Return (x, y) of the center of cell containing provided text 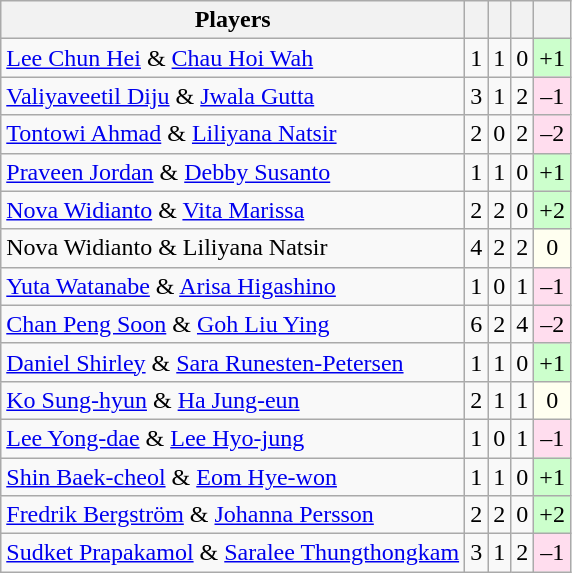
Praveen Jordan & Debby Susanto (233, 172)
Yuta Watanabe & Arisa Higashino (233, 286)
Shin Baek-cheol & Eom Hye-won (233, 477)
Daniel Shirley & Sara Runesten-Petersen (233, 362)
Ko Sung-hyun & Ha Jung-eun (233, 400)
Lee Chun Hei & Chau Hoi Wah (233, 58)
6 (476, 324)
Chan Peng Soon & Goh Liu Ying (233, 324)
Nova Widianto & Vita Marissa (233, 210)
Tontowi Ahmad & Liliyana Natsir (233, 134)
Players (233, 20)
Nova Widianto & Liliyana Natsir (233, 248)
Sudket Prapakamol & Saralee Thungthongkam (233, 553)
Fredrik Bergström & Johanna Persson (233, 515)
Valiyaveetil Diju & Jwala Gutta (233, 96)
Lee Yong-dae & Lee Hyo-jung (233, 438)
